For the text-containing cell, return its midpoint in (X, Y) coordinate format. 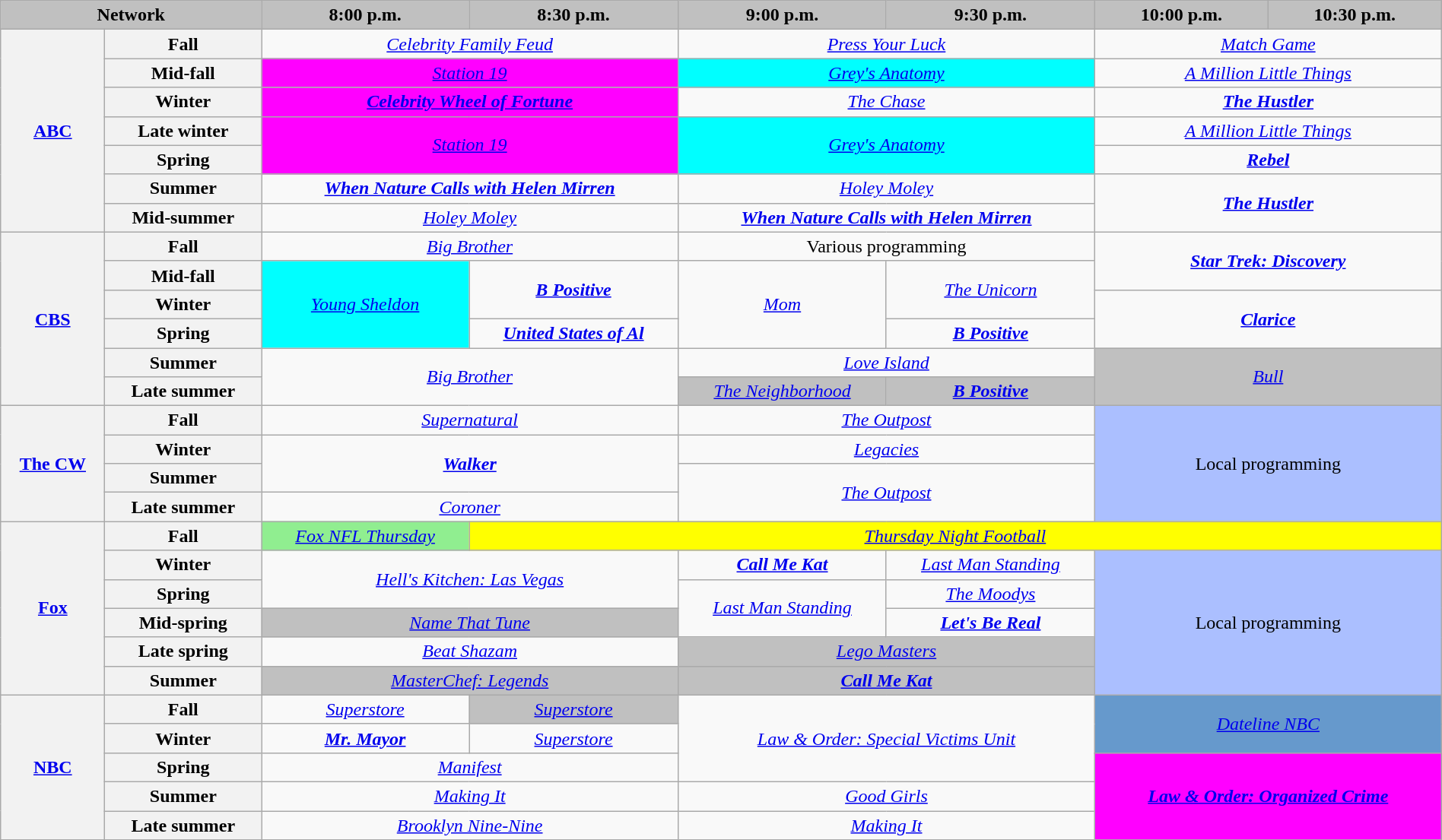
Brooklyn Nine-Nine (470, 825)
Late winter (183, 131)
ABC (53, 131)
Law & Order: Special Victims Unit (887, 738)
9:30 p.m. (990, 15)
10:00 p.m. (1181, 15)
Dateline NBC (1268, 724)
Coroner (470, 507)
The CW (53, 464)
Thursday Night Football (955, 536)
Name That Tune (470, 623)
Press Your Luck (887, 44)
Match Game (1268, 44)
Let's Be Real (990, 623)
8:00 p.m. (365, 15)
Law & Order: Organized Crime (1268, 796)
Celebrity Family Feud (470, 44)
The Unicorn (990, 290)
Mid-spring (183, 623)
Supernatural (470, 420)
8:30 p.m. (573, 15)
Young Sheldon (365, 304)
Lego Masters (887, 651)
Manifest (470, 767)
Legacies (887, 449)
CBS (53, 319)
United States of Al (573, 333)
Walker (470, 464)
Mid-summer (183, 217)
10:30 p.m. (1355, 15)
Late spring (183, 651)
The Moodys (990, 594)
MasterChef: Legends (470, 680)
Good Girls (887, 796)
Love Island (887, 363)
The Neighborhood (783, 391)
Mr. Mayor (365, 738)
Various programming (887, 246)
Clarice (1268, 319)
Beat Shazam (470, 651)
Rebel (1268, 160)
9:00 p.m. (783, 15)
Fox (53, 608)
Network (131, 15)
Fox NFL Thursday (365, 536)
Celebrity Wheel of Fortune (470, 102)
Star Trek: Discovery (1268, 261)
Hell's Kitchen: Las Vegas (470, 579)
Mom (783, 304)
The Chase (887, 102)
NBC (53, 767)
Bull (1268, 377)
